From the cell containing the given text, extract its center point as (x, y) coordinate. 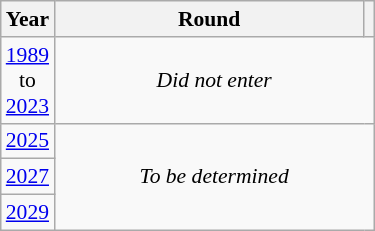
Round (209, 19)
1989to2023 (28, 80)
2025 (28, 141)
2027 (28, 177)
To be determined (214, 176)
Did not enter (214, 80)
2029 (28, 213)
Year (28, 19)
